Return the [x, y] coordinate for the center point of the cell that contains the specified text.  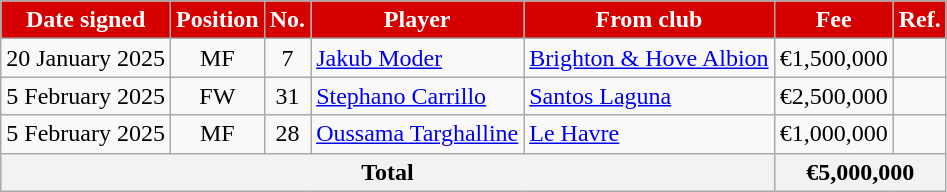
Ref. [920, 20]
FW [217, 96]
20 January 2025 [86, 58]
28 [287, 134]
Brighton & Hove Albion [649, 58]
Santos Laguna [649, 96]
€2,500,000 [834, 96]
7 [287, 58]
Stephano Carrillo [418, 96]
€1,000,000 [834, 134]
Jakub Moder [418, 58]
Position [217, 20]
€1,500,000 [834, 58]
Total [388, 172]
31 [287, 96]
Oussama Targhalline [418, 134]
€5,000,000 [860, 172]
No. [287, 20]
Fee [834, 20]
Date signed [86, 20]
From club [649, 20]
Le Havre [649, 134]
Player [418, 20]
